Extract the (x, y) coordinate from the center of the cell holding the provided text.  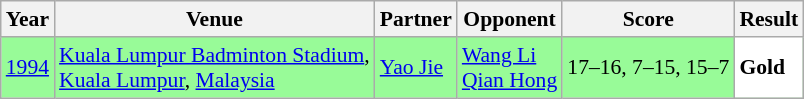
Opponent (510, 19)
Result (768, 19)
1994 (28, 68)
Partner (416, 19)
Venue (214, 19)
Yao Jie (416, 68)
Year (28, 19)
17–16, 7–15, 15–7 (648, 68)
Gold (768, 68)
Wang Li Qian Hong (510, 68)
Kuala Lumpur Badminton Stadium,Kuala Lumpur, Malaysia (214, 68)
Score (648, 19)
